Return (x, y) of the center of cell containing provided text 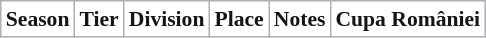
Cupa României (408, 19)
Tier (98, 19)
Place (238, 19)
Season (38, 19)
Division (167, 19)
Notes (300, 19)
